Return the (X, Y) coordinate for the center point of the cell that contains the specified text.  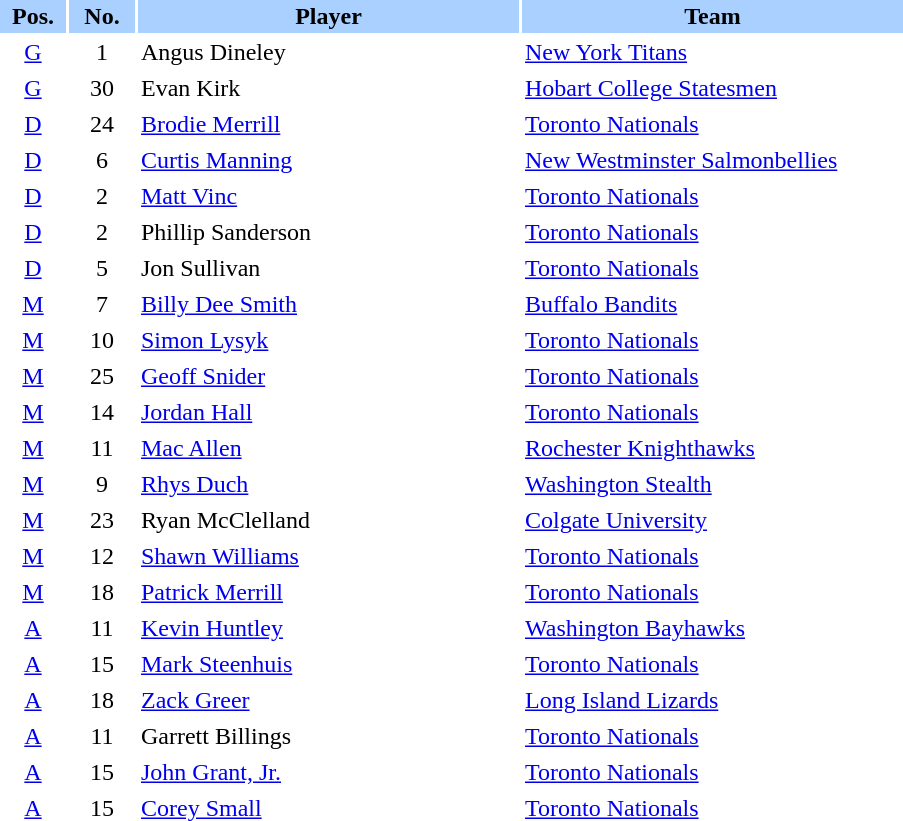
New Westminster Salmonbellies (712, 160)
25 (102, 376)
Billy Dee Smith (328, 304)
No. (102, 16)
New York Titans (712, 52)
Jordan Hall (328, 412)
Ryan McClelland (328, 520)
Phillip Sanderson (328, 232)
14 (102, 412)
John Grant, Jr. (328, 772)
Angus Dineley (328, 52)
9 (102, 484)
Simon Lysyk (328, 340)
Player (328, 16)
Patrick Merrill (328, 592)
Pos. (33, 16)
30 (102, 88)
Zack Greer (328, 700)
Mac Allen (328, 448)
Matt Vinc (328, 196)
Mark Steenhuis (328, 664)
Shawn Williams (328, 556)
Brodie Merrill (328, 124)
24 (102, 124)
5 (102, 268)
1 (102, 52)
Washington Stealth (712, 484)
Team (712, 16)
Jon Sullivan (328, 268)
Rhys Duch (328, 484)
12 (102, 556)
Washington Bayhawks (712, 628)
Geoff Snider (328, 376)
7 (102, 304)
23 (102, 520)
6 (102, 160)
Hobart College Statesmen (712, 88)
Colgate University (712, 520)
Garrett Billings (328, 736)
Curtis Manning (328, 160)
Long Island Lizards (712, 700)
Buffalo Bandits (712, 304)
Evan Kirk (328, 88)
Kevin Huntley (328, 628)
Rochester Knighthawks (712, 448)
10 (102, 340)
